Output the [X, Y] coordinate of the center of the cell containing the given text.  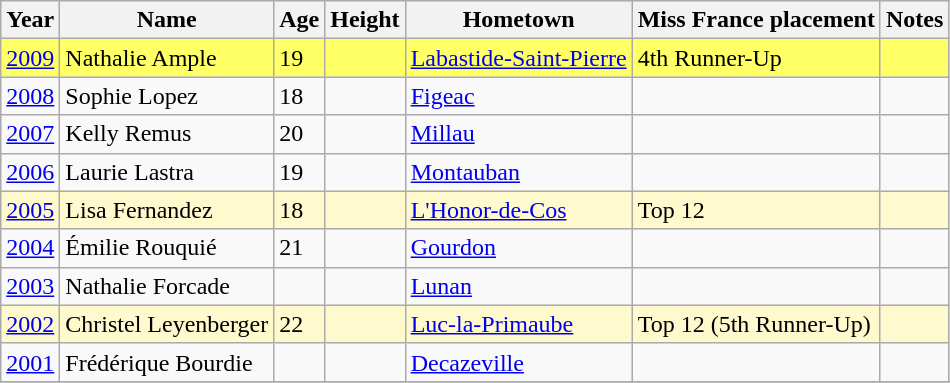
Christel Leyenberger [167, 324]
Lisa Fernandez [167, 210]
2007 [30, 134]
Nathalie Ample [167, 58]
Émilie Rouquié [167, 248]
Frédérique Bourdie [167, 362]
2006 [30, 172]
L'Honor-de-Cos [518, 210]
Kelly Remus [167, 134]
20 [300, 134]
Top 12 [756, 210]
2002 [30, 324]
Year [30, 20]
2009 [30, 58]
2004 [30, 248]
2005 [30, 210]
21 [300, 248]
Age [300, 20]
Millau [518, 134]
Lunan [518, 286]
Nathalie Forcade [167, 286]
Miss France placement [756, 20]
Sophie Lopez [167, 96]
Luc-la-Primaube [518, 324]
2003 [30, 286]
Laurie Lastra [167, 172]
Top 12 (5th Runner-Up) [756, 324]
Decazeville [518, 362]
Figeac [518, 96]
Notes [914, 20]
Height [365, 20]
Hometown [518, 20]
Labastide-Saint-Pierre [518, 58]
Name [167, 20]
22 [300, 324]
Montauban [518, 172]
Gourdon [518, 248]
2001 [30, 362]
4th Runner-Up [756, 58]
2008 [30, 96]
